Output the [X, Y] coordinate of the center of the cell containing the given text.  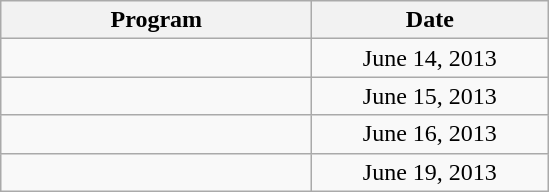
June 16, 2013 [430, 134]
June 19, 2013 [430, 172]
Date [430, 20]
Program [156, 20]
June 15, 2013 [430, 96]
June 14, 2013 [430, 58]
